Locate the cell with the specified text and output its [X, Y] center coordinate. 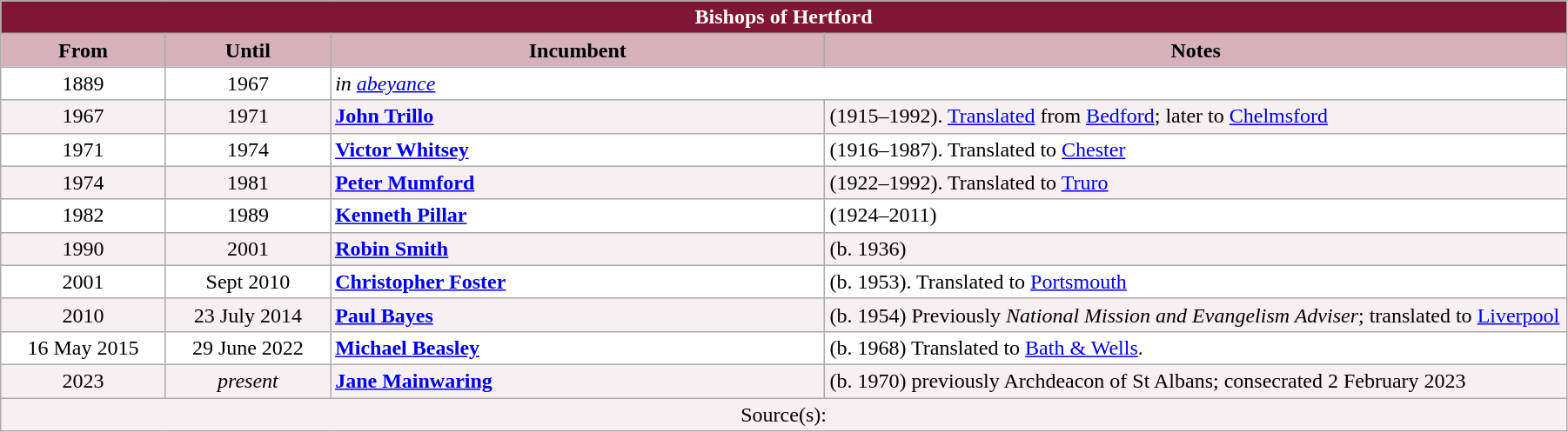
(b. 1954) Previously National Mission and Evangelism Adviser; translated to Liverpool [1196, 315]
Jane Mainwaring [578, 381]
(1922–1992). Translated to Truro [1196, 183]
16 May 2015 [84, 348]
Notes [1196, 50]
1989 [247, 216]
1990 [84, 249]
Source(s): [784, 415]
From [84, 50]
(1915–1992). Translated from Bedford; later to Chelmsford [1196, 116]
Michael Beasley [578, 348]
John Trillo [578, 116]
Incumbent [578, 50]
23 July 2014 [247, 315]
29 June 2022 [247, 348]
(1916–1987). Translated to Chester [1196, 150]
2010 [84, 315]
Christopher Foster [578, 282]
present [247, 381]
(1924–2011) [1196, 216]
1889 [84, 83]
(b. 1970) previously Archdeacon of St Albans; consecrated 2 February 2023 [1196, 381]
(b. 1968) Translated to Bath & Wells. [1196, 348]
Robin Smith [578, 249]
(b. 1936) [1196, 249]
Until [247, 50]
Peter Mumford [578, 183]
(b. 1953). Translated to Portsmouth [1196, 282]
1981 [247, 183]
Paul Bayes [578, 315]
1982 [84, 216]
in abeyance [948, 83]
Bishops of Hertford [784, 17]
Sept 2010 [247, 282]
Kenneth Pillar [578, 216]
2023 [84, 381]
Victor Whitsey [578, 150]
